For the text-containing cell, return its midpoint in (x, y) coordinate format. 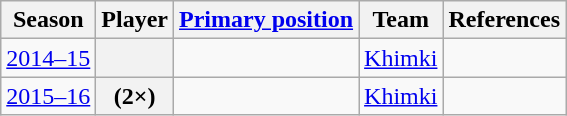
Team (401, 20)
References (504, 20)
2014–15 (48, 58)
(2×) (135, 96)
2015–16 (48, 96)
Player (135, 20)
Primary position (266, 20)
Season (48, 20)
